For the text-containing cell, return its midpoint in [X, Y] coordinate format. 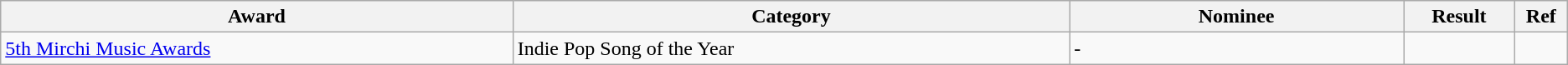
- [1236, 48]
Category [791, 17]
Ref [1541, 17]
5th Mirchi Music Awards [256, 48]
Nominee [1236, 17]
Indie Pop Song of the Year [791, 48]
Award [256, 17]
Result [1459, 17]
